Locate the cell with the specified text and output its (x, y) center coordinate. 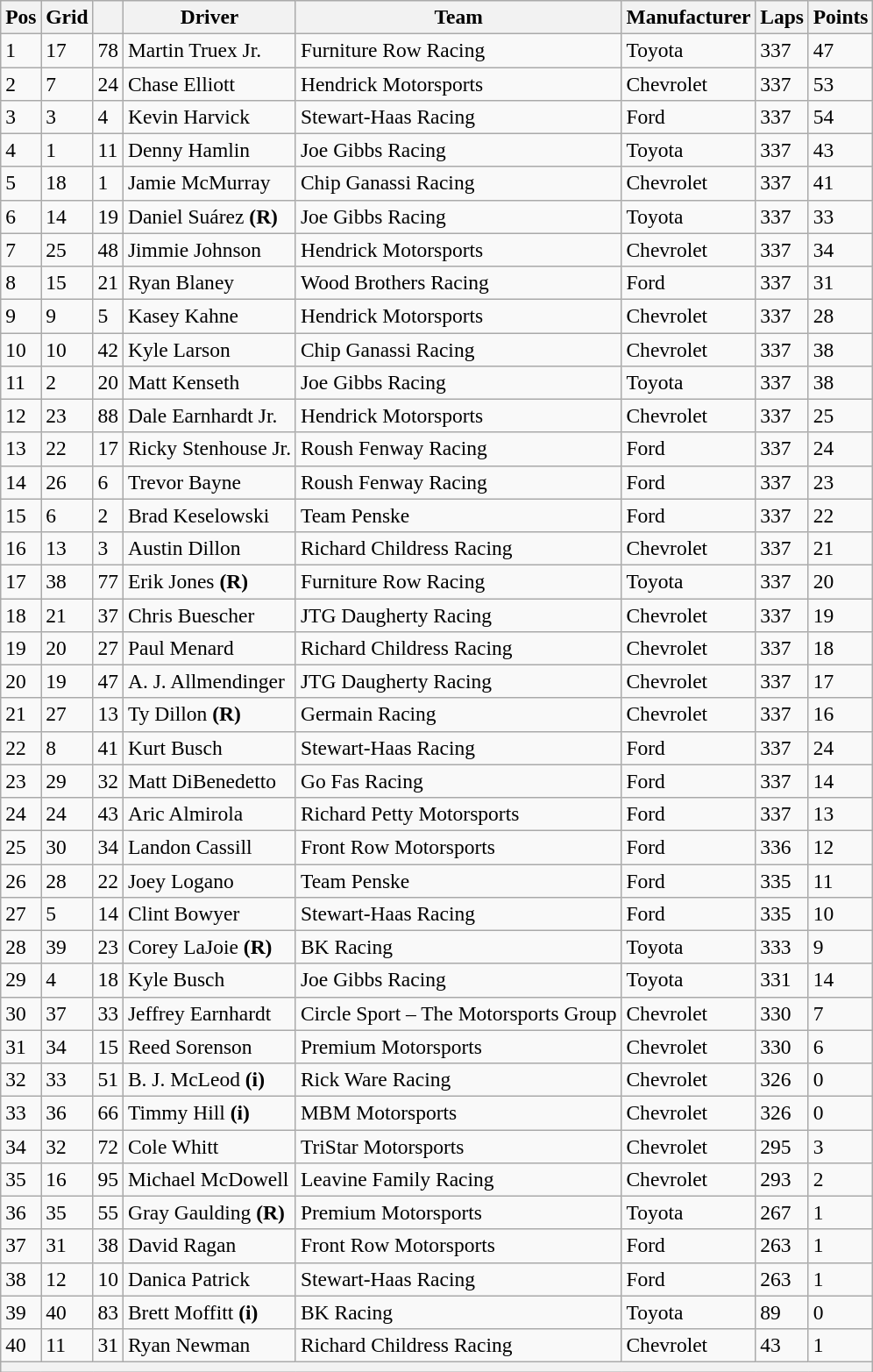
Corey LaJoie (R) (209, 947)
89 (782, 1312)
Chase Elliott (209, 83)
Kyle Larson (209, 349)
TriStar Motorsports (458, 1146)
A. J. Allmendinger (209, 681)
Matt DiBenedetto (209, 781)
Denny Hamlin (209, 150)
54 (841, 117)
MBM Motorsports (458, 1113)
Landon Cassill (209, 847)
Erik Jones (R) (209, 581)
Joey Logano (209, 880)
Brett Moffitt (i) (209, 1312)
293 (782, 1179)
Brad Keselowski (209, 515)
Matt Kenseth (209, 382)
Michael McDowell (209, 1179)
Wood Brothers Racing (458, 282)
Leavine Family Racing (458, 1179)
Ryan Blaney (209, 282)
B. J. McLeod (i) (209, 1079)
Go Fas Racing (458, 781)
Jeffrey Earnhardt (209, 1013)
Circle Sport – The Motorsports Group (458, 1013)
48 (108, 250)
78 (108, 50)
51 (108, 1079)
David Ragan (209, 1246)
Richard Petty Motorsports (458, 814)
295 (782, 1146)
Trevor Bayne (209, 482)
Kevin Harvick (209, 117)
Ryan Newman (209, 1345)
Aric Almirola (209, 814)
Rick Ware Racing (458, 1079)
Reed Sorenson (209, 1047)
Danica Patrick (209, 1279)
Pos (21, 17)
42 (108, 349)
Paul Menard (209, 648)
Cole Whitt (209, 1146)
Germain Racing (458, 714)
72 (108, 1146)
Ty Dillon (R) (209, 714)
331 (782, 980)
333 (782, 947)
Kyle Busch (209, 980)
83 (108, 1312)
Daniel Suárez (R) (209, 217)
267 (782, 1212)
Laps (782, 17)
Gray Gaulding (R) (209, 1212)
Ricky Stenhouse Jr. (209, 449)
Chris Buescher (209, 615)
Jamie McMurray (209, 183)
Manufacturer (689, 17)
95 (108, 1179)
Kasey Kahne (209, 316)
88 (108, 416)
Team (458, 17)
Austin Dillon (209, 548)
Kurt Busch (209, 748)
Martin Truex Jr. (209, 50)
53 (841, 83)
336 (782, 847)
77 (108, 581)
Timmy Hill (i) (209, 1113)
Clint Bowyer (209, 913)
Grid (67, 17)
Dale Earnhardt Jr. (209, 416)
Jimmie Johnson (209, 250)
Driver (209, 17)
66 (108, 1113)
55 (108, 1212)
Points (841, 17)
